Scan for the cell matching the given text and deliver its (X, Y) coordinate at center. 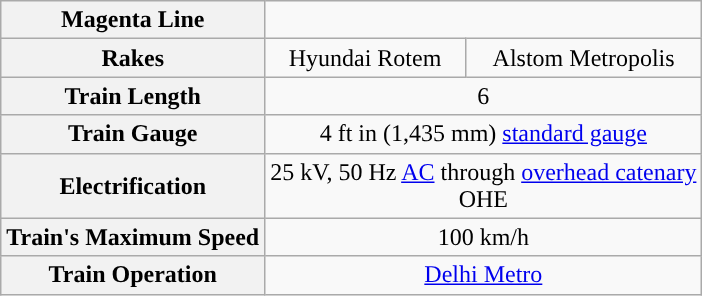
Train Gauge (133, 134)
100 km/h (484, 237)
4 ft in (1,435 mm) standard gauge (484, 134)
Hyundai Rotem (366, 58)
Rakes (133, 58)
Train's Maximum Speed (133, 237)
Delhi Metro (484, 275)
Magenta Line (133, 20)
Electrification (133, 186)
Train Operation (133, 275)
Train Length (133, 96)
Alstom Metropolis (584, 58)
25 kV, 50 Hz AC through overhead catenary OHE (484, 186)
6 (484, 96)
